Return the [x, y] coordinate for the center point of the cell that contains the specified text.  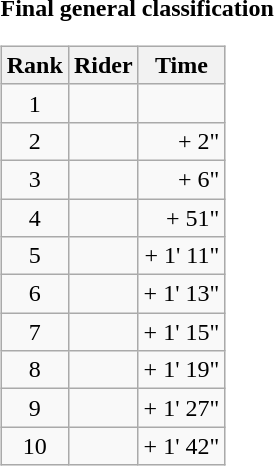
8 [34, 370]
Time [182, 65]
+ 6" [182, 179]
+ 1' 27" [182, 408]
4 [34, 217]
+ 51" [182, 217]
+ 1' 11" [182, 256]
+ 2" [182, 141]
+ 1' 15" [182, 332]
7 [34, 332]
3 [34, 179]
2 [34, 141]
Rider [103, 65]
10 [34, 446]
9 [34, 408]
+ 1' 19" [182, 370]
+ 1' 42" [182, 446]
1 [34, 103]
Rank [34, 65]
6 [34, 294]
5 [34, 256]
+ 1' 13" [182, 294]
